Locate the cell with the specified text and output its [x, y] center coordinate. 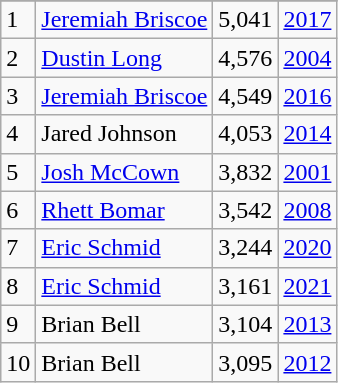
2017 [308, 20]
5,041 [246, 20]
Jared Johnson [124, 134]
3,542 [246, 210]
3,832 [246, 172]
4,576 [246, 58]
Dustin Long [124, 58]
2 [18, 58]
2021 [308, 286]
1 [18, 20]
3,161 [246, 286]
10 [18, 362]
2001 [308, 172]
4 [18, 134]
2008 [308, 210]
3,104 [246, 324]
4,549 [246, 96]
2020 [308, 248]
3,095 [246, 362]
3,244 [246, 248]
Rhett Bomar [124, 210]
5 [18, 172]
4,053 [246, 134]
8 [18, 286]
2012 [308, 362]
2013 [308, 324]
2004 [308, 58]
9 [18, 324]
7 [18, 248]
2014 [308, 134]
Josh McCown [124, 172]
6 [18, 210]
2016 [308, 96]
3 [18, 96]
